Find where the given text appears and provide that cell's center as [X, Y] coordinate. 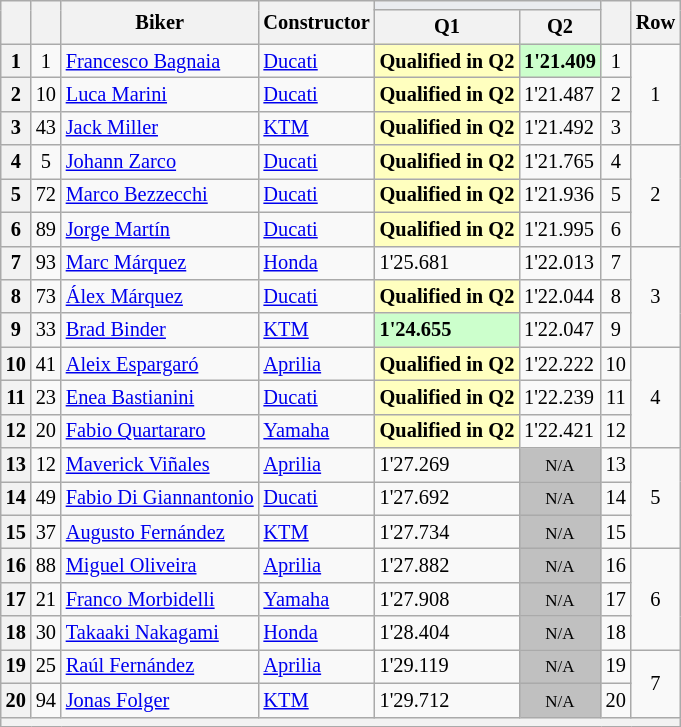
37 [46, 532]
1'22.239 [560, 397]
49 [46, 498]
93 [46, 263]
Fabio Quartararo [160, 431]
73 [46, 296]
Marc Márquez [160, 263]
1'21.492 [560, 128]
89 [46, 229]
Jack Miller [160, 128]
1'25.681 [447, 263]
Takaaki Nakagami [160, 633]
1'28.404 [447, 633]
Brad Binder [160, 330]
41 [46, 364]
Miguel Oliveira [160, 565]
Álex Márquez [160, 296]
30 [46, 633]
Jonas Folger [160, 700]
Augusto Fernández [160, 532]
Luca Marini [160, 94]
1'24.655 [447, 330]
1'22.047 [560, 330]
72 [46, 195]
1'22.044 [560, 296]
Biker [160, 22]
1'22.013 [560, 263]
Marco Bezzecchi [160, 195]
1'27.734 [447, 532]
1'21.765 [560, 162]
Jorge Martín [160, 229]
1'22.222 [560, 364]
Franco Morbidelli [160, 599]
1'21.995 [560, 229]
25 [46, 666]
Enea Bastianini [160, 397]
1'29.712 [447, 700]
Q2 [560, 27]
Maverick Viñales [160, 465]
Fabio Di Giannantonio [160, 498]
Aleix Espargaró [160, 364]
1'27.269 [447, 465]
21 [46, 599]
1'22.421 [560, 431]
33 [46, 330]
1'27.908 [447, 599]
94 [46, 700]
Row [656, 22]
23 [46, 397]
Constructor [317, 22]
Johann Zarco [160, 162]
Francesco Bagnaia [160, 61]
1'21.936 [560, 195]
Raúl Fernández [160, 666]
1'27.692 [447, 498]
1'29.119 [447, 666]
1'21.409 [560, 61]
1'27.882 [447, 565]
1'21.487 [560, 94]
Q1 [447, 27]
88 [46, 565]
43 [46, 128]
